From the cell containing the given text, extract its center point as [x, y] coordinate. 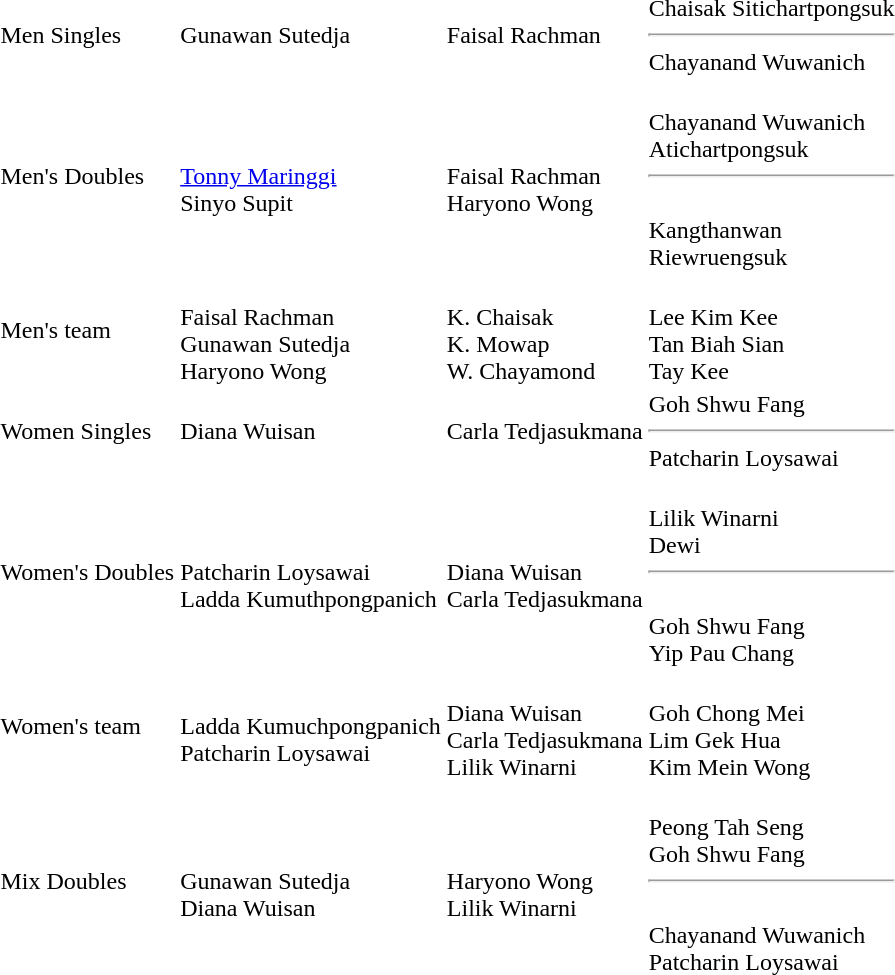
Diana WuisanCarla Tedjasukmana [544, 572]
Ladda KumuchpongpanichPatcharin Loysawai [311, 726]
Patcharin LoysawaiLadda Kumuthpongpanich [311, 572]
Faisal RachmanGunawan SutedjaHaryono Wong [311, 330]
Faisal RachmanHaryono Wong [544, 176]
Tonny MaringgiSinyo Supit [311, 176]
Carla Tedjasukmana [544, 431]
Diana WuisanCarla TedjasukmanaLilik Winarni [544, 726]
Diana Wuisan [311, 431]
K. ChaisakK. MowapW. Chayamond [544, 330]
